Provide the [x, y] coordinate of the cell's center where the given text is located.  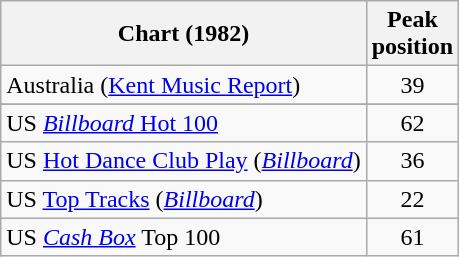
36 [412, 161]
22 [412, 199]
US Hot Dance Club Play (Billboard) [184, 161]
US Cash Box Top 100 [184, 237]
Peakposition [412, 34]
62 [412, 123]
Australia (Kent Music Report) [184, 85]
Chart (1982) [184, 34]
39 [412, 85]
61 [412, 237]
US Billboard Hot 100 [184, 123]
US Top Tracks (Billboard) [184, 199]
